Return the (x, y) coordinate for the center point of the cell that contains the specified text.  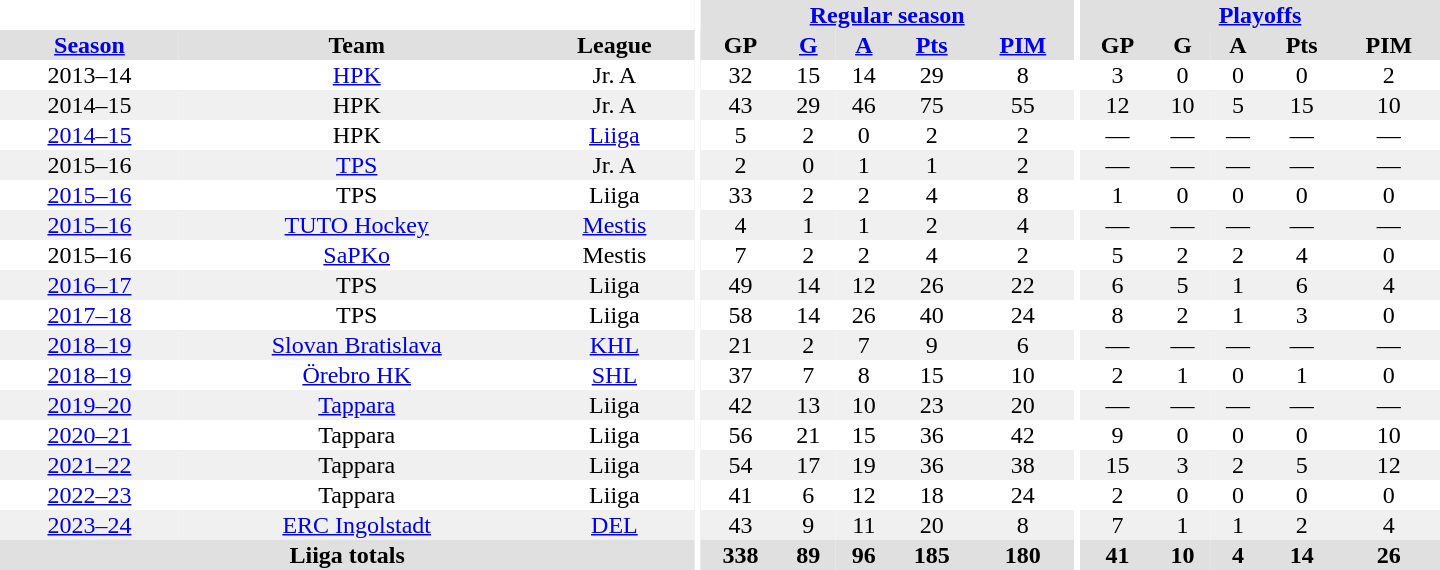
Regular season (886, 15)
33 (740, 195)
2016–17 (90, 285)
49 (740, 285)
180 (1023, 555)
2023–24 (90, 525)
2022–23 (90, 495)
55 (1023, 105)
54 (740, 465)
89 (809, 555)
TUTO Hockey (357, 225)
32 (740, 75)
46 (864, 105)
KHL (615, 345)
58 (740, 315)
Liiga totals (347, 555)
37 (740, 375)
17 (809, 465)
338 (740, 555)
2013–14 (90, 75)
League (615, 45)
Slovan Bratislava (357, 345)
18 (932, 495)
56 (740, 435)
Season (90, 45)
ERC Ingolstadt (357, 525)
Playoffs (1260, 15)
2017–18 (90, 315)
75 (932, 105)
19 (864, 465)
SaPKo (357, 255)
40 (932, 315)
185 (932, 555)
DEL (615, 525)
2021–22 (90, 465)
22 (1023, 285)
2020–21 (90, 435)
11 (864, 525)
Team (357, 45)
2019–20 (90, 405)
38 (1023, 465)
23 (932, 405)
13 (809, 405)
SHL (615, 375)
96 (864, 555)
Örebro HK (357, 375)
